Identify which cell holds the provided text, then report its (x, y) central coordinate. 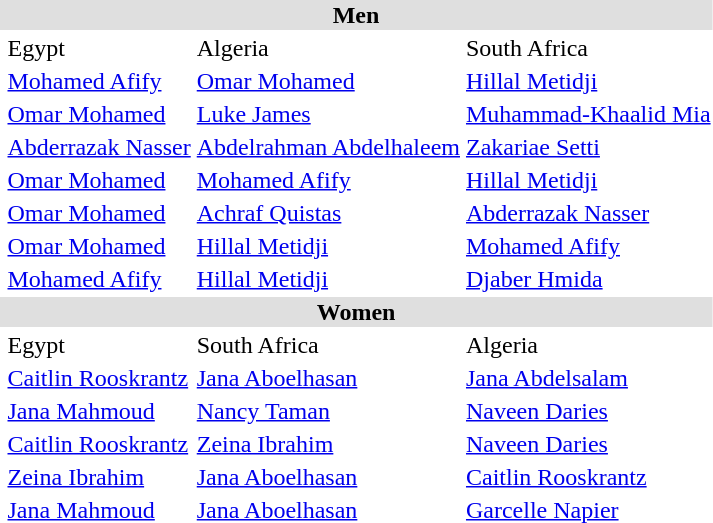
Luke James (328, 114)
Djaber Hmida (588, 279)
Women (356, 312)
Nancy Taman (328, 411)
Achraf Quistas (328, 213)
Zakariae Setti (588, 147)
Jana Mahmoud (99, 411)
Muhammad-Khaalid Mia (588, 114)
Men (356, 15)
Abdelrahman Abdelhaleem (328, 147)
Jana Abdelsalam (588, 378)
